Find where the given text appears and provide that cell's center as [x, y] coordinate. 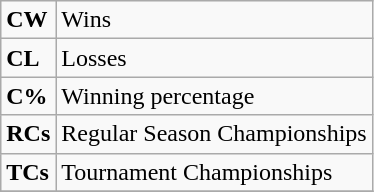
Tournament Championships [214, 172]
CL [28, 58]
C% [28, 96]
Losses [214, 58]
TCs [28, 172]
Regular Season Championships [214, 134]
CW [28, 20]
Wins [214, 20]
Winning percentage [214, 96]
RCs [28, 134]
